Extract the [x, y] coordinate from the center of the cell holding the provided text.  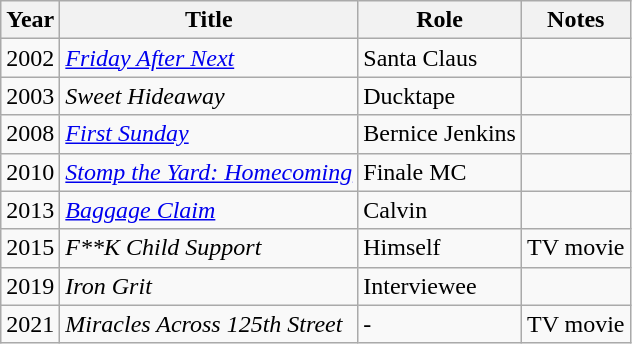
Role [440, 20]
Bernice Jenkins [440, 134]
Ducktape [440, 96]
2008 [30, 134]
Finale MC [440, 172]
F**K Child Support [209, 248]
2019 [30, 286]
Baggage Claim [209, 210]
Himself [440, 248]
Friday After Next [209, 58]
Interviewee [440, 286]
Year [30, 20]
2015 [30, 248]
2003 [30, 96]
Iron Grit [209, 286]
Calvin [440, 210]
Stomp the Yard: Homecoming [209, 172]
Notes [576, 20]
Santa Claus [440, 58]
2010 [30, 172]
Sweet Hideaway [209, 96]
- [440, 324]
Miracles Across 125th Street [209, 324]
2021 [30, 324]
2002 [30, 58]
First Sunday [209, 134]
2013 [30, 210]
Title [209, 20]
